Identify which cell holds the provided text, then report its (X, Y) central coordinate. 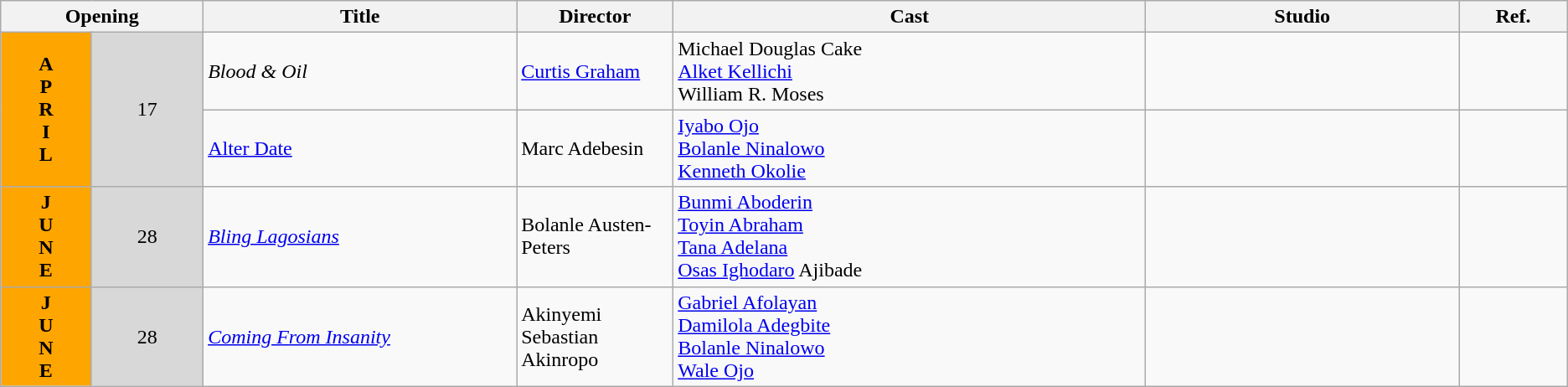
Curtis Graham (595, 71)
Akinyemi Sebastian Akinropo (595, 337)
Bunmi Aboderin Toyin AbrahamTana AdelanaOsas Ighodaro Ajibade (910, 236)
17 (147, 110)
Blood & Oil (360, 71)
Opening (102, 17)
Cast (910, 17)
Title (360, 17)
Marc Adebesin (595, 148)
Iyabo Ojo Bolanle Ninalowo Kenneth Okolie (910, 148)
Bolanle Austen-Peters (595, 236)
Ref. (1513, 17)
Coming From Insanity (360, 337)
Gabriel Afolayan Damilola AdegbiteBolanle NinalowoWale Ojo (910, 337)
Director (595, 17)
APRIL (46, 110)
Alter Date (360, 148)
Michael Douglas CakeAlket KellichiWilliam R. Moses (910, 71)
Studio (1302, 17)
Bling Lagosians (360, 236)
